Pinpoint the cell where the given text exists, returning its (x, y) midpoint coordinate. 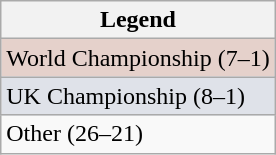
World Championship (7–1) (138, 58)
UK Championship (8–1) (138, 96)
Legend (138, 20)
Other (26–21) (138, 134)
